Determine the [X, Y] coordinate at the center of the cell enclosing the given text.  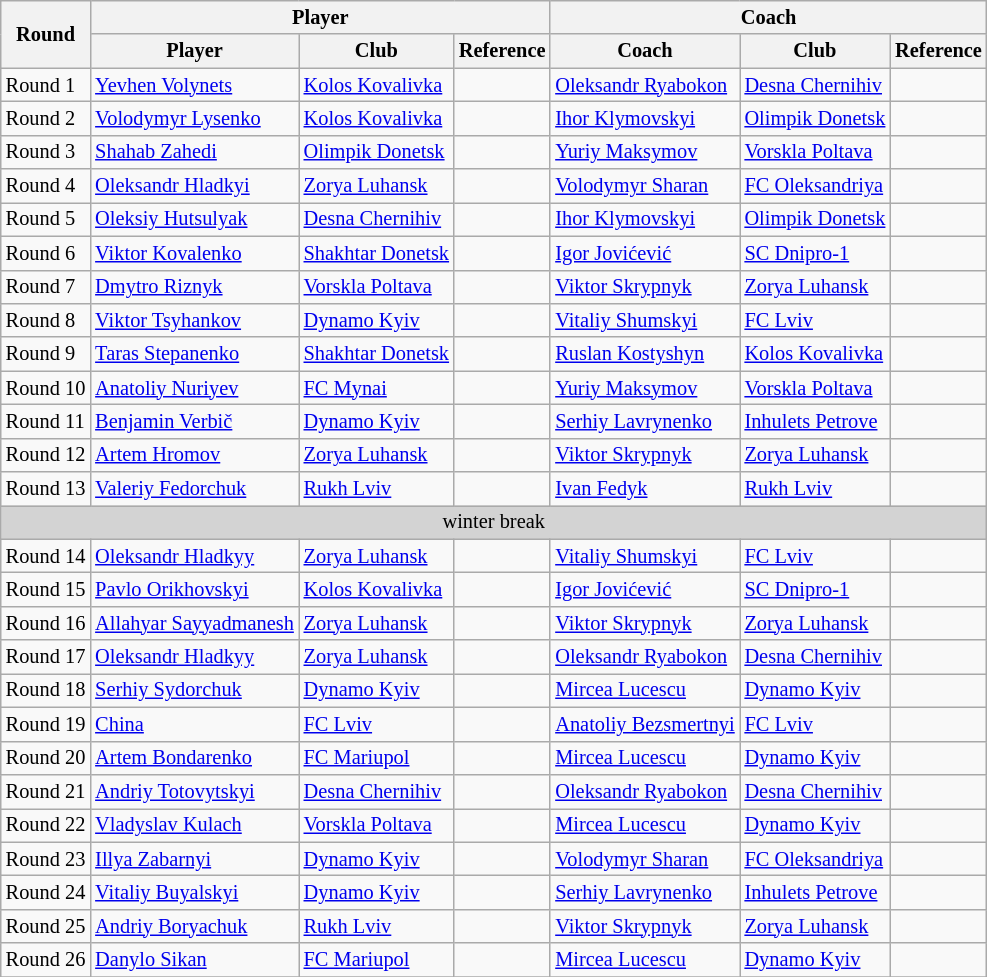
Round 1 [46, 85]
Round 19 [46, 724]
Illya Zabarnyi [194, 859]
Volodymyr Lysenko [194, 118]
Valeriy Fedorchuk [194, 489]
Yevhen Volynets [194, 85]
Benjamin Verbič [194, 421]
Vitaliy Buyalskyi [194, 892]
Round 9 [46, 354]
Pavlo Orikhovskyi [194, 589]
Round 21 [46, 791]
Round 17 [46, 657]
Dmytro Riznyk [194, 287]
Round 8 [46, 320]
Viktor Tsyhankov [194, 320]
Round 10 [46, 388]
Round 6 [46, 253]
Oleksandr Hladkyi [194, 186]
Round 14 [46, 556]
Artem Hromov [194, 455]
Round 26 [46, 960]
Round 20 [46, 758]
Round 4 [46, 186]
China [194, 724]
Oleksiy Hutsulyak [194, 219]
Round 3 [46, 152]
Round 7 [46, 287]
Andriy Totovytskyi [194, 791]
Andriy Boryachuk [194, 926]
Taras Stepanenko [194, 354]
Allahyar Sayyadmanesh [194, 623]
Round 13 [46, 489]
Ruslan Kostyshyn [644, 354]
Shahab Zahedi [194, 152]
Serhiy Sydorchuk [194, 690]
Round 25 [46, 926]
Anatoliy Bezsmertnyi [644, 724]
Anatoliy Nuriyev [194, 388]
Danylo Sikan [194, 960]
Ivan Fedyk [644, 489]
Round 18 [46, 690]
Viktor Kovalenko [194, 253]
Round 23 [46, 859]
winter break [494, 522]
FC Mynai [376, 388]
Round 15 [46, 589]
Vladyslav Kulach [194, 825]
Round 24 [46, 892]
Round 22 [46, 825]
Artem Bondarenko [194, 758]
Round 16 [46, 623]
Round 12 [46, 455]
Round 11 [46, 421]
Round 2 [46, 118]
Round [46, 34]
Round 5 [46, 219]
